Scan for the cell matching the given text and deliver its (X, Y) coordinate at center. 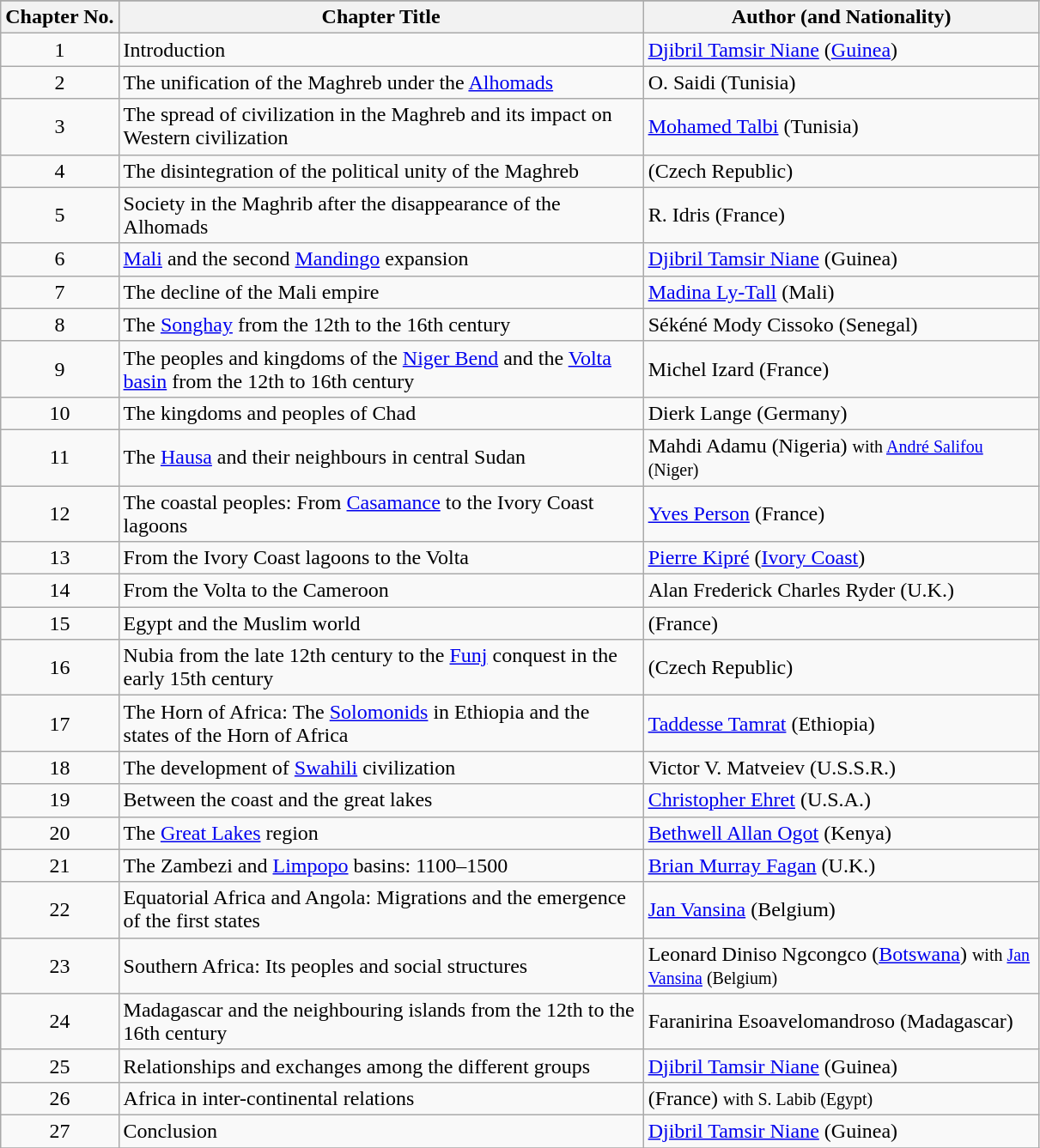
The disintegration of the political unity of the Maghreb (381, 171)
(France) with S. Labib (Egypt) (842, 1098)
15 (60, 623)
Equatorial Africa and Angola: Migrations and the emergence of the first states (381, 910)
Faranirina Esoavelomandroso (Madagascar) (842, 1022)
Africa in inter-continental relations (381, 1098)
Author (and Nationality) (842, 17)
Chapter Title (381, 17)
17 (60, 723)
The Songhay from the 12th to the 16th century (381, 325)
Brian Murray Fagan (U.K.) (842, 866)
18 (60, 768)
Pierre Kipré (Ivory Coast) (842, 558)
Society in the Maghrib after the disappearance of the Alhomads (381, 215)
O. Saidi (Tunisia) (842, 82)
Relationships and exchanges among the different groups (381, 1066)
6 (60, 259)
20 (60, 833)
23 (60, 965)
Dierk Lange (Germany) (842, 413)
The unification of the Maghreb under the Alhomads (381, 82)
From the Volta to the Cameroon (381, 591)
Mohamed Talbi (Tunisia) (842, 127)
(France) (842, 623)
11 (60, 457)
Mali and the second Mandingo expansion (381, 259)
Madagascar and the neighbouring islands from the 12th to the 16th century (381, 1022)
21 (60, 866)
The Great Lakes region (381, 833)
8 (60, 325)
3 (60, 127)
Madina Ly-Tall (Mali) (842, 292)
Introduction (381, 50)
R. Idris (France) (842, 215)
16 (60, 668)
Egypt and the Muslim world (381, 623)
14 (60, 591)
Leonard Diniso Ngcongco (Botswana) with Jan Vansina (Belgium) (842, 965)
The Hausa and their neighbours in central Sudan (381, 457)
From the Ivory Coast lagoons to the Volta (381, 558)
9 (60, 369)
5 (60, 215)
24 (60, 1022)
Sékéné Mody Cissoko (Senegal) (842, 325)
13 (60, 558)
Conclusion (381, 1131)
22 (60, 910)
10 (60, 413)
The coastal peoples: From Casamance to the Ivory Coast lagoons (381, 513)
1 (60, 50)
26 (60, 1098)
Yves Person (France) (842, 513)
Victor V. Matveiev (U.S.S.R.) (842, 768)
The Horn of Africa: The Solomonids in Ethiopia and the states of the Horn of Africa (381, 723)
The Zambezi and Limpopo basins: 1100–1500 (381, 866)
The peoples and kingdoms of the Niger Bend and the Volta basin from the 12th to 16th century (381, 369)
The spread of civilization in the Maghreb and its impact on Western civilization (381, 127)
Michel Izard (France) (842, 369)
7 (60, 292)
27 (60, 1131)
Taddesse Tamrat (Ethiopia) (842, 723)
The decline of the Mali empire (381, 292)
4 (60, 171)
19 (60, 800)
The kingdoms and peoples of Chad (381, 413)
12 (60, 513)
2 (60, 82)
Bethwell Allan Ogot (Kenya) (842, 833)
Christopher Ehret (U.S.A.) (842, 800)
25 (60, 1066)
Alan Frederick Charles Ryder (U.K.) (842, 591)
Nubia from the late 12th century to the Funj conquest in the early 15th century (381, 668)
Jan Vansina (Belgium) (842, 910)
Between the coast and the great lakes (381, 800)
Southern Africa: Its peoples and social structures (381, 965)
The development of Swahili civilization (381, 768)
Mahdi Adamu (Nigeria) with André Salifou (Niger) (842, 457)
Chapter No. (60, 17)
